Scan for the cell matching the given text and deliver its [x, y] coordinate at center. 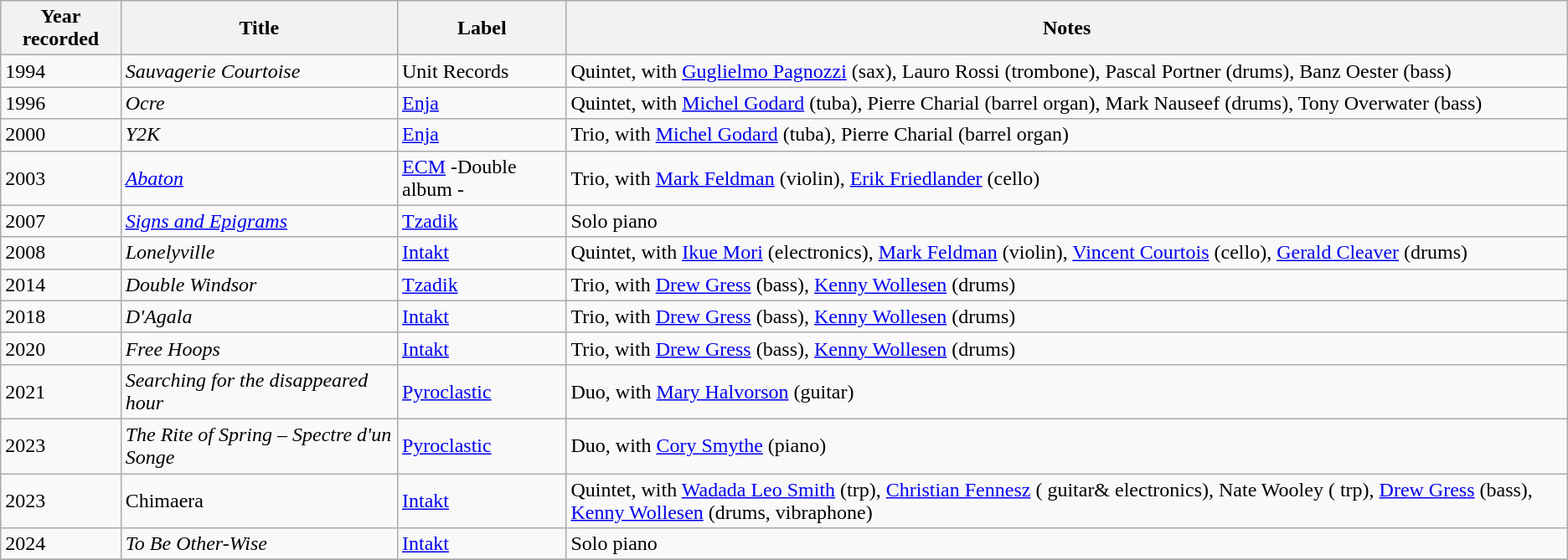
Quintet, with Michel Godard (tuba), Pierre Charial (barrel organ), Mark Nauseef (drums), Tony Overwater (bass) [1067, 103]
2008 [60, 253]
Quintet, with Guglielmo Pagnozzi (sax), Lauro Rossi (trombone), Pascal Portner (drums), Banz Oester (bass) [1067, 71]
Label [482, 28]
Abaton [259, 177]
Searching for the disappeared hour [259, 392]
Y2K [259, 135]
Trio, with Mark Feldman (violin), Erik Friedlander (cello) [1067, 177]
2020 [60, 348]
Trio, with Michel Godard (tuba), Pierre Charial (barrel organ) [1067, 135]
Signs and Epigrams [259, 221]
Title [259, 28]
2007 [60, 221]
2000 [60, 135]
Duo, with Cory Smythe (piano) [1067, 445]
Notes [1067, 28]
2024 [60, 544]
Sauvagerie Courtoise [259, 71]
2003 [60, 177]
Duo, with Mary Halvorson (guitar) [1067, 392]
2021 [60, 392]
Double Windsor [259, 285]
To Be Other-Wise [259, 544]
1996 [60, 103]
Chimaera [259, 501]
Ocre [259, 103]
Lonelyville [259, 253]
Free Hoops [259, 348]
2018 [60, 316]
1994 [60, 71]
Year recorded [60, 28]
Quintet, with Ikue Mori (electronics), Mark Feldman (violin), Vincent Courtois (cello), Gerald Cleaver (drums) [1067, 253]
2014 [60, 285]
D'Agala [259, 316]
The Rite of Spring – Spectre d'un Songe [259, 445]
ECM -Double album - [482, 177]
Unit Records [482, 71]
